Detect which cell encompasses the target text, then output its [x, y] center coordinate. 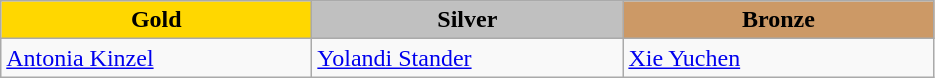
Yolandi Stander [468, 58]
Antonia Kinzel [156, 58]
Xie Yuchen [778, 58]
Gold [156, 20]
Bronze [778, 20]
Silver [468, 20]
